For the text-containing cell, return its midpoint in (x, y) coordinate format. 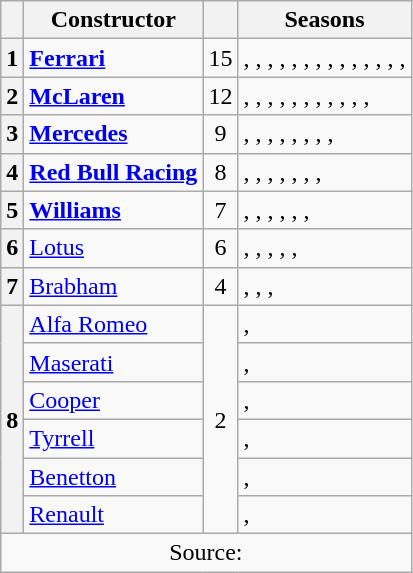
, , , , , (324, 248)
, , , , , , , (324, 172)
McLaren (114, 96)
, , , (324, 286)
Maserati (114, 362)
Tyrrell (114, 438)
, , , , , , , , (324, 134)
Mercedes (114, 134)
Alfa Romeo (114, 324)
3 (12, 134)
Constructor (114, 20)
Cooper (114, 400)
Ferrari (114, 58)
Brabham (114, 286)
Williams (114, 210)
Red Bull Racing (114, 172)
Source: (206, 553)
15 (220, 58)
12 (220, 96)
Seasons (324, 20)
, , , , , , , , , , , (324, 96)
, , , , , , , , , , , , , , (324, 58)
5 (12, 210)
Lotus (114, 248)
Benetton (114, 477)
9 (220, 134)
1 (12, 58)
Renault (114, 515)
, , , , , , (324, 210)
